Provide the [x, y] coordinate of the cell's center where the given text is located.  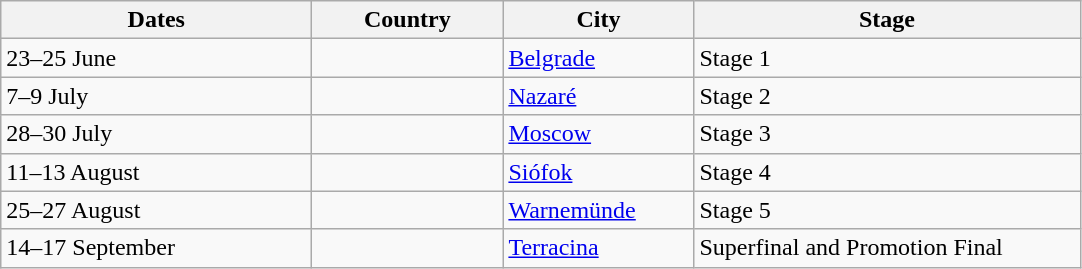
Stage 4 [887, 172]
City [598, 20]
Stage 5 [887, 210]
Nazaré [598, 96]
Siófok [598, 172]
Stage 3 [887, 134]
11–13 August [156, 172]
14–17 September [156, 248]
Stage [887, 20]
Superfinal and Promotion Final [887, 248]
23–25 June [156, 58]
Terracina [598, 248]
Dates [156, 20]
Moscow [598, 134]
7–9 July [156, 96]
Belgrade [598, 58]
Stage 2 [887, 96]
25–27 August [156, 210]
Stage 1 [887, 58]
Warnemünde [598, 210]
Country [408, 20]
28–30 July [156, 134]
